For the text-containing cell, return its midpoint in (X, Y) coordinate format. 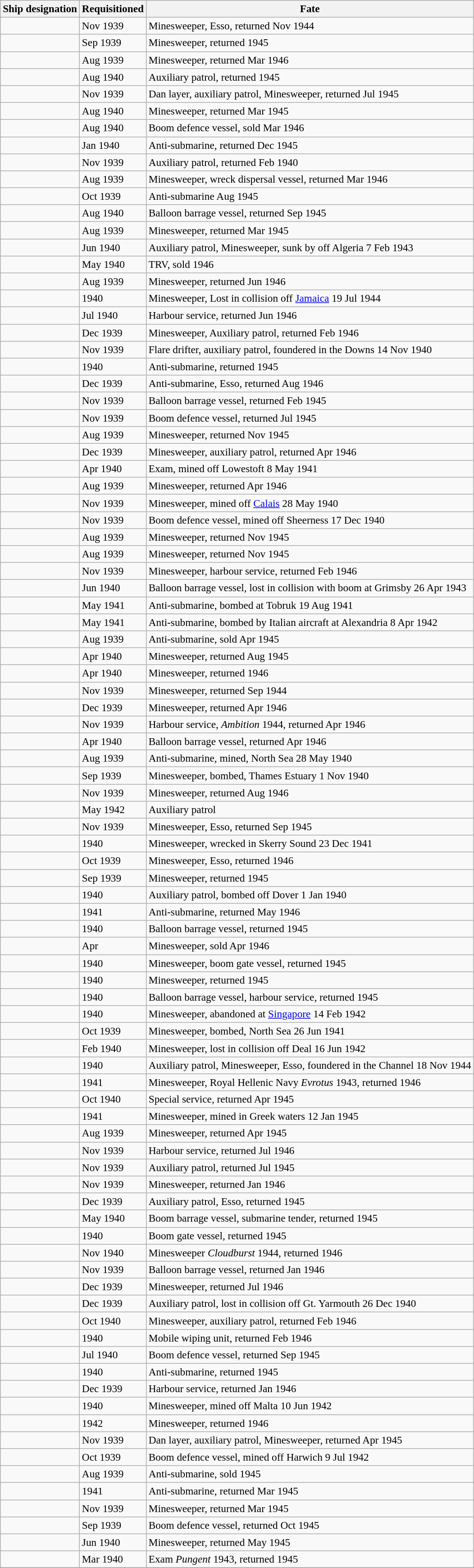
Auxiliary patrol, lost in collision off Gt. Yarmouth 26 Dec 1940 (310, 1304)
Boom defence vessel, mined off Sheerness 17 Dec 1940 (310, 520)
Minesweeper, mined off Calais 28 May 1940 (310, 503)
Harbour service, returned Jan 1946 (310, 1389)
Harbour service, Ambition 1944, returned Apr 1946 (310, 724)
1942 (113, 1423)
Mobile wiping unit, returned Feb 1946 (310, 1338)
Minesweeper, lost in collision off Deal 16 Jun 1942 (310, 1048)
Minesweeper, returned Jun 1946 (310, 281)
Boom defence vessel, returned Sep 1945 (310, 1355)
Boom defence vessel, returned Oct 1945 (310, 1525)
Balloon barrage vessel, returned 1945 (310, 929)
Minesweeper, Esso, returned 1946 (310, 860)
Minesweeper, Lost in collision off Jamaica 19 Jul 1944 (310, 299)
Minesweeper, returned Aug 1946 (310, 792)
Minesweeper, sold Apr 1946 (310, 946)
Special service, returned Apr 1945 (310, 1099)
Balloon barrage vessel, lost in collision with boom at Grimsby 26 Apr 1943 (310, 588)
TRV, sold 1946 (310, 264)
Flare drifter, auxiliary patrol, foundered in the Downs 14 Nov 1940 (310, 349)
Minesweeper, returned Sep 1944 (310, 690)
Auxiliary patrol, Minesweeper, sunk by off Algeria 7 Feb 1943 (310, 247)
Boom defence vessel, returned Jul 1945 (310, 418)
Minesweeper, mined in Greek waters 12 Jan 1945 (310, 1116)
Auxiliary patrol, bombed off Dover 1 Jan 1940 (310, 895)
Balloon barrage vessel, returned Feb 1945 (310, 400)
Minesweeper, returned Jan 1946 (310, 1184)
Minesweeper, Auxiliary patrol, returned Feb 1946 (310, 332)
Anti-submarine, returned Dec 1945 (310, 145)
Auxiliary patrol (310, 809)
Harbour service, returned Jul 1946 (310, 1150)
Auxiliary patrol, Minesweeper, Esso, foundered in the Channel 18 Nov 1944 (310, 1065)
Balloon barrage vessel, returned Sep 1945 (310, 213)
Apr (113, 946)
Minesweeper, returned May 1945 (310, 1542)
Feb 1940 (113, 1048)
Auxiliary patrol, returned Feb 1940 (310, 162)
Anti-submarine, returned Mar 1945 (310, 1491)
Minesweeper, auxiliary patrol, returned Feb 1946 (310, 1320)
Exam, mined off Lowestoft 8 May 1941 (310, 469)
Fate (310, 9)
Minesweeper, returned Aug 1945 (310, 656)
Minesweeper, abandoned at Singapore 14 Feb 1942 (310, 1014)
Boom defence vessel, sold Mar 1946 (310, 128)
Minesweeper, returned Mar 1946 (310, 60)
May 1942 (113, 809)
Anti-submarine, Esso, returned Aug 1946 (310, 383)
Minesweeper, wreck dispersal vessel, returned Mar 1946 (310, 179)
Auxiliary patrol, returned 1945 (310, 77)
Dan layer, auxiliary patrol, Minesweeper, returned Jul 1945 (310, 94)
Minesweeper, Esso, returned Sep 1945 (310, 827)
Anti-submarine, returned May 1946 (310, 912)
Anti-submarine, bombed at Tobruk 19 Aug 1941 (310, 605)
Balloon barrage vessel, harbour service, returned 1945 (310, 997)
Harbour service, returned Jun 1946 (310, 315)
Anti-submarine Aug 1945 (310, 196)
Minesweeper, bombed, Thames Estuary 1 Nov 1940 (310, 775)
Minesweeper, boom gate vessel, returned 1945 (310, 963)
Minesweeper, returned Apr 1945 (310, 1133)
Anti-submarine, bombed by Italian aircraft at Alexandria 8 Apr 1942 (310, 622)
Minesweeper, Esso, returned Nov 1944 (310, 26)
Anti-submarine, sold 1945 (310, 1474)
Ship designation (40, 9)
Requisitioned (113, 9)
Exam Pungent 1943, returned 1945 (310, 1559)
Auxiliary patrol, Esso, returned 1945 (310, 1201)
Balloon barrage vessel, returned Jan 1946 (310, 1269)
Dan layer, auxiliary patrol, Minesweeper, returned Apr 1945 (310, 1440)
Minesweeper, bombed, North Sea 26 Jun 1941 (310, 1031)
Minesweeper, wrecked in Skerry Sound 23 Dec 1941 (310, 844)
Boom gate vessel, returned 1945 (310, 1236)
Minesweeper, harbour service, returned Feb 1946 (310, 571)
Mar 1940 (113, 1559)
Balloon barrage vessel, returned Apr 1946 (310, 741)
Anti-submarine, mined, North Sea 28 May 1940 (310, 759)
Nov 1940 (113, 1252)
Jan 1940 (113, 145)
Minesweeper, Royal Hellenic Navy Evrotus 1943, returned 1946 (310, 1082)
Minesweeper, returned Jul 1946 (310, 1287)
Boom barrage vessel, submarine tender, returned 1945 (310, 1219)
Minesweeper, auxiliary patrol, returned Apr 1946 (310, 452)
Boom defence vessel, mined off Harwich 9 Jul 1942 (310, 1457)
Minesweeper, mined off Malta 10 Jun 1942 (310, 1406)
Anti-submarine, sold Apr 1945 (310, 639)
Minesweeper Cloudburst 1944, returned 1946 (310, 1252)
Auxiliary patrol, returned Jul 1945 (310, 1167)
